Pinpoint the cell where the given text exists, returning its (X, Y) midpoint coordinate. 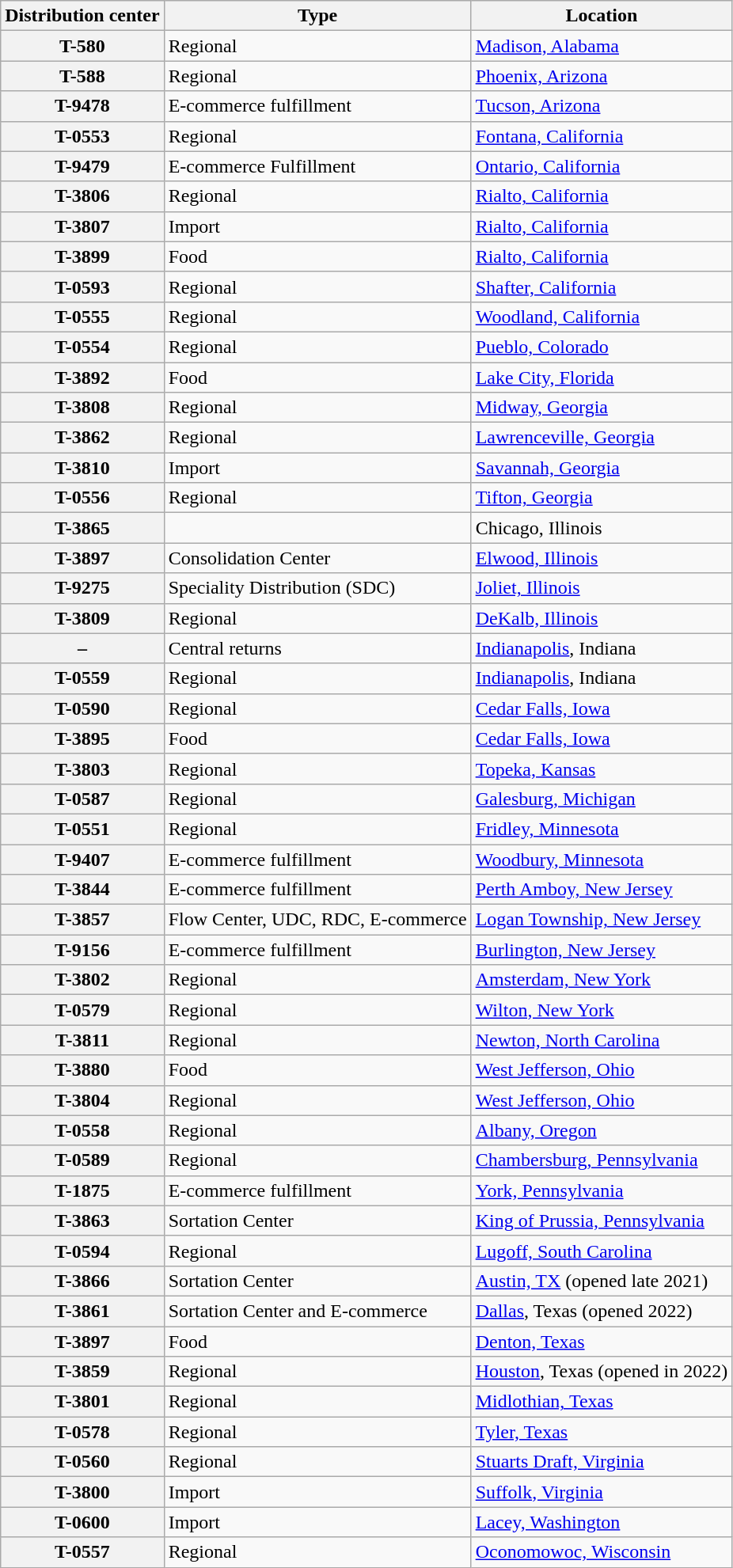
Denton, Texas (602, 1342)
T-9156 (82, 950)
T-3800 (82, 1492)
Lawrenceville, Georgia (602, 438)
T-0589 (82, 1160)
Logan Township, New Jersey (602, 920)
T-3899 (82, 256)
T-9407 (82, 859)
Consolidation Center (317, 558)
Wilton, New York (602, 1010)
Newton, North Carolina (602, 1040)
T-0557 (82, 1552)
Stuarts Draft, Virginia (602, 1462)
Houston, Texas (opened in 2022) (602, 1372)
T-0593 (82, 287)
T-0587 (82, 799)
T-0579 (82, 1010)
T-9479 (82, 166)
Fridley, Minnesota (602, 829)
T-9275 (82, 588)
King of Prussia, Pennsylvania (602, 1221)
T-3806 (82, 196)
– (82, 648)
Location (602, 16)
T-3861 (82, 1311)
T-0551 (82, 829)
Midway, Georgia (602, 408)
T-3811 (82, 1040)
T-3866 (82, 1281)
Madison, Alabama (602, 46)
Phoenix, Arizona (602, 76)
Topeka, Kansas (602, 769)
Fontana, California (602, 136)
Albany, Oregon (602, 1130)
Flow Center, UDC, RDC, E-commerce (317, 920)
T-3809 (82, 618)
Galesburg, Michigan (602, 799)
Tucson, Arizona (602, 106)
Sortation Center and E-commerce (317, 1311)
Chicago, Illinois (602, 528)
Chambersburg, Pennsylvania (602, 1160)
T-3865 (82, 528)
T-0554 (82, 347)
Ontario, California (602, 166)
T-3863 (82, 1221)
T-0553 (82, 136)
T-3807 (82, 226)
DeKalb, Illinois (602, 618)
Savannah, Georgia (602, 468)
Type (317, 16)
Central returns (317, 648)
T-3810 (82, 468)
T-3844 (82, 890)
T-1875 (82, 1190)
Midlothian, Texas (602, 1402)
T-3862 (82, 438)
T-0590 (82, 708)
T-3857 (82, 920)
Speciality Distribution (SDC) (317, 588)
T-3802 (82, 980)
T-0555 (82, 317)
Tyler, Texas (602, 1432)
T-0600 (82, 1522)
T-3892 (82, 378)
Oconomowoc, Wisconsin (602, 1552)
Lake City, Florida (602, 378)
T-588 (82, 76)
Burlington, New Jersey (602, 950)
Suffolk, Virginia (602, 1492)
E-commerce Fulfillment (317, 166)
Dallas, Texas (opened 2022) (602, 1311)
York, Pennsylvania (602, 1190)
T-3895 (82, 738)
T-3859 (82, 1372)
Distribution center (82, 16)
Amsterdam, New York (602, 980)
T-0578 (82, 1432)
Austin, TX (opened late 2021) (602, 1281)
Perth Amboy, New Jersey (602, 890)
T-3804 (82, 1100)
Lacey, Washington (602, 1522)
T-3808 (82, 408)
T-0559 (82, 678)
T-9478 (82, 106)
Shafter, California (602, 287)
T-0594 (82, 1251)
Woodbury, Minnesota (602, 859)
T-3801 (82, 1402)
T-3880 (82, 1070)
T-0560 (82, 1462)
Pueblo, Colorado (602, 347)
Tifton, Georgia (602, 498)
T-3803 (82, 769)
T-0558 (82, 1130)
T-580 (82, 46)
Joliet, Illinois (602, 588)
Woodland, California (602, 317)
Elwood, Illinois (602, 558)
Lugoff, South Carolina (602, 1251)
T-0556 (82, 498)
